Scan for the cell matching the given text and deliver its [X, Y] coordinate at center. 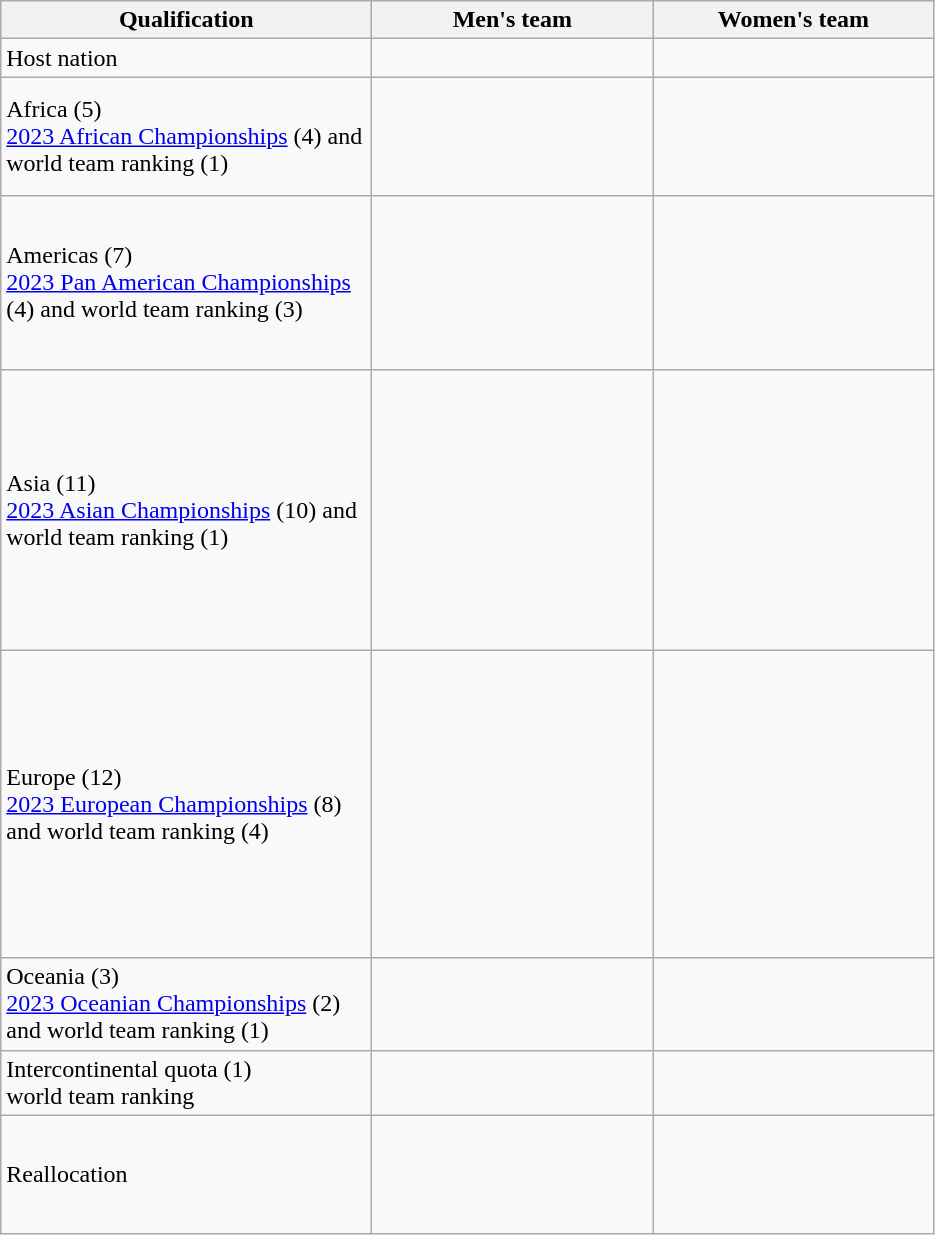
Americas (7)2023 Pan American Championships (4) and world team ranking (3) [186, 282]
Oceania (3)2023 Oceanian Championships (2) and world team ranking (1) [186, 1004]
Host nation [186, 58]
Intercontinental quota (1)world team ranking [186, 1082]
Asia (11)2023 Asian Championships (10) and world team ranking (1) [186, 510]
Europe (12)2023 European Championships (8) and world team ranking (4) [186, 804]
Qualification [186, 20]
Reallocation [186, 1174]
Men's team [512, 20]
Women's team [794, 20]
Africa (5)2023 African Championships (4) and world team ranking (1) [186, 136]
